Provide the [x, y] coordinate of the cell's center where the given text is located.  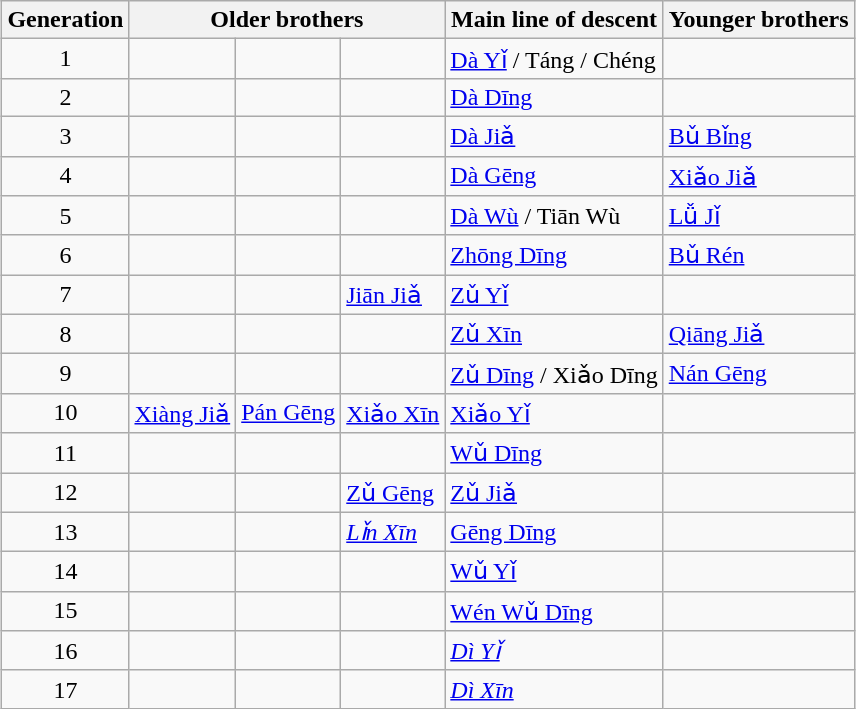
Dà Wù / Tiān Wù [554, 216]
9 [66, 374]
Xiǎo Yǐ [554, 413]
Zǔ Xīn [554, 334]
4 [66, 176]
3 [66, 136]
Zǔ Gēng [393, 492]
Xiǎo Jiǎ [758, 176]
Nán Gēng [758, 374]
Dà Gēng [554, 176]
Zǔ Jiǎ [554, 492]
Main line of descent [554, 20]
Xiǎo Xīn [393, 413]
Dà Yǐ / Táng / Chéng [554, 59]
Dà Dīng [554, 97]
17 [66, 689]
12 [66, 492]
Dà Jiǎ [554, 136]
11 [66, 453]
Qiāng Jiǎ [758, 334]
6 [66, 255]
Generation [66, 20]
Jiān Jiǎ [393, 295]
Lǚ Jǐ [758, 216]
14 [66, 572]
Wǔ Dīng [554, 453]
7 [66, 295]
Younger brothers [758, 20]
Older brothers [287, 20]
5 [66, 216]
Bǔ Bǐng [758, 136]
Lǐn Xīn [393, 532]
Wén Wǔ Dīng [554, 611]
15 [66, 611]
1 [66, 59]
13 [66, 532]
Zhōng Dīng [554, 255]
Wǔ Yǐ [554, 572]
Zǔ Dīng / Xiǎo Dīng [554, 374]
Dì Yǐ [554, 651]
Dì Xīn [554, 689]
Gēng Dīng [554, 532]
10 [66, 413]
Xiàng Jiǎ [182, 413]
16 [66, 651]
Zǔ Yǐ [554, 295]
2 [66, 97]
8 [66, 334]
Pán Gēng [288, 413]
Bǔ Rén [758, 255]
